Scan for the cell matching the given text and deliver its [X, Y] coordinate at center. 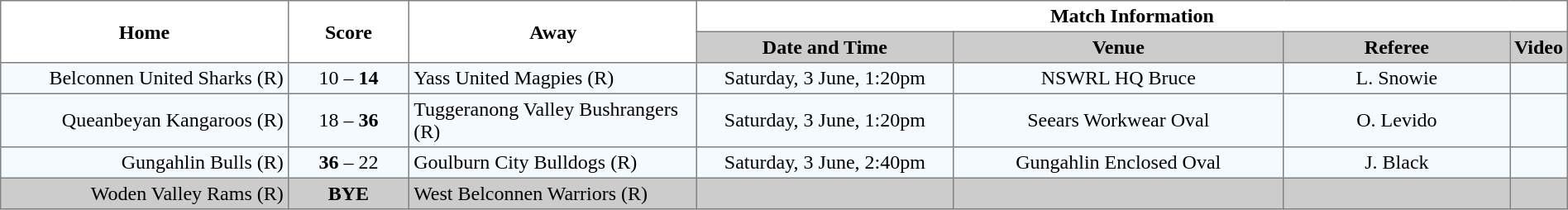
36 – 22 [349, 163]
Away [553, 31]
Queanbeyan Kangaroos (R) [144, 120]
West Belconnen Warriors (R) [553, 193]
L. Snowie [1396, 79]
O. Levido [1396, 120]
Belconnen United Sharks (R) [144, 79]
10 – 14 [349, 79]
NSWRL HQ Bruce [1118, 79]
Gungahlin Enclosed Oval [1118, 163]
Venue [1118, 47]
Goulburn City Bulldogs (R) [553, 163]
Video [1539, 47]
Woden Valley Rams (R) [144, 193]
Yass United Magpies (R) [553, 79]
18 – 36 [349, 120]
Gungahlin Bulls (R) [144, 163]
Score [349, 31]
Match Information [1133, 17]
Seears Workwear Oval [1118, 120]
J. Black [1396, 163]
Saturday, 3 June, 2:40pm [825, 163]
Tuggeranong Valley Bushrangers (R) [553, 120]
BYE [349, 193]
Home [144, 31]
Referee [1396, 47]
Date and Time [825, 47]
